Pinpoint the cell where the given text exists, returning its [x, y] midpoint coordinate. 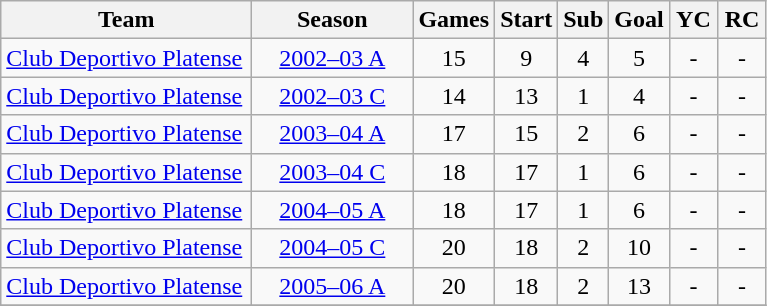
2003–04 A [332, 134]
2002–03 C [332, 96]
2004–05 C [332, 248]
Start [526, 20]
RC [742, 20]
Team [126, 20]
Goal [639, 20]
2002–03 A [332, 58]
10 [639, 248]
9 [526, 58]
14 [454, 96]
YC [694, 20]
Season [332, 20]
5 [639, 58]
2005–06 A [332, 286]
Games [454, 20]
2004–05 A [332, 210]
2003–04 C [332, 172]
Sub [584, 20]
